Identify which cell holds the provided text, then report its [x, y] central coordinate. 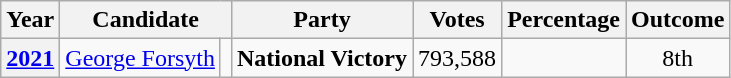
George Forsyth [140, 58]
Outcome [678, 20]
Percentage [564, 20]
Party [322, 20]
8th [678, 58]
2021 [30, 58]
National Victory [322, 58]
Votes [458, 20]
793,588 [458, 58]
Year [30, 20]
Candidate [146, 20]
